Provide the (x, y) coordinate of the cell's center where the given text is located.  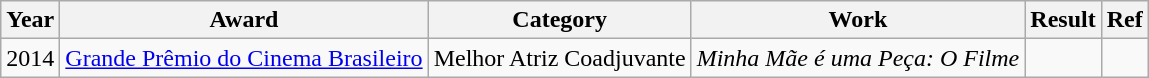
Result (1063, 20)
Minha Mãe é uma Peça: O Filme (858, 58)
Category (560, 20)
2014 (30, 58)
Award (244, 20)
Melhor Atriz Coadjuvante (560, 58)
Ref (1124, 20)
Grande Prêmio do Cinema Brasileiro (244, 58)
Work (858, 20)
Year (30, 20)
